Provide the (X, Y) coordinate of the cell's center where the given text is located.  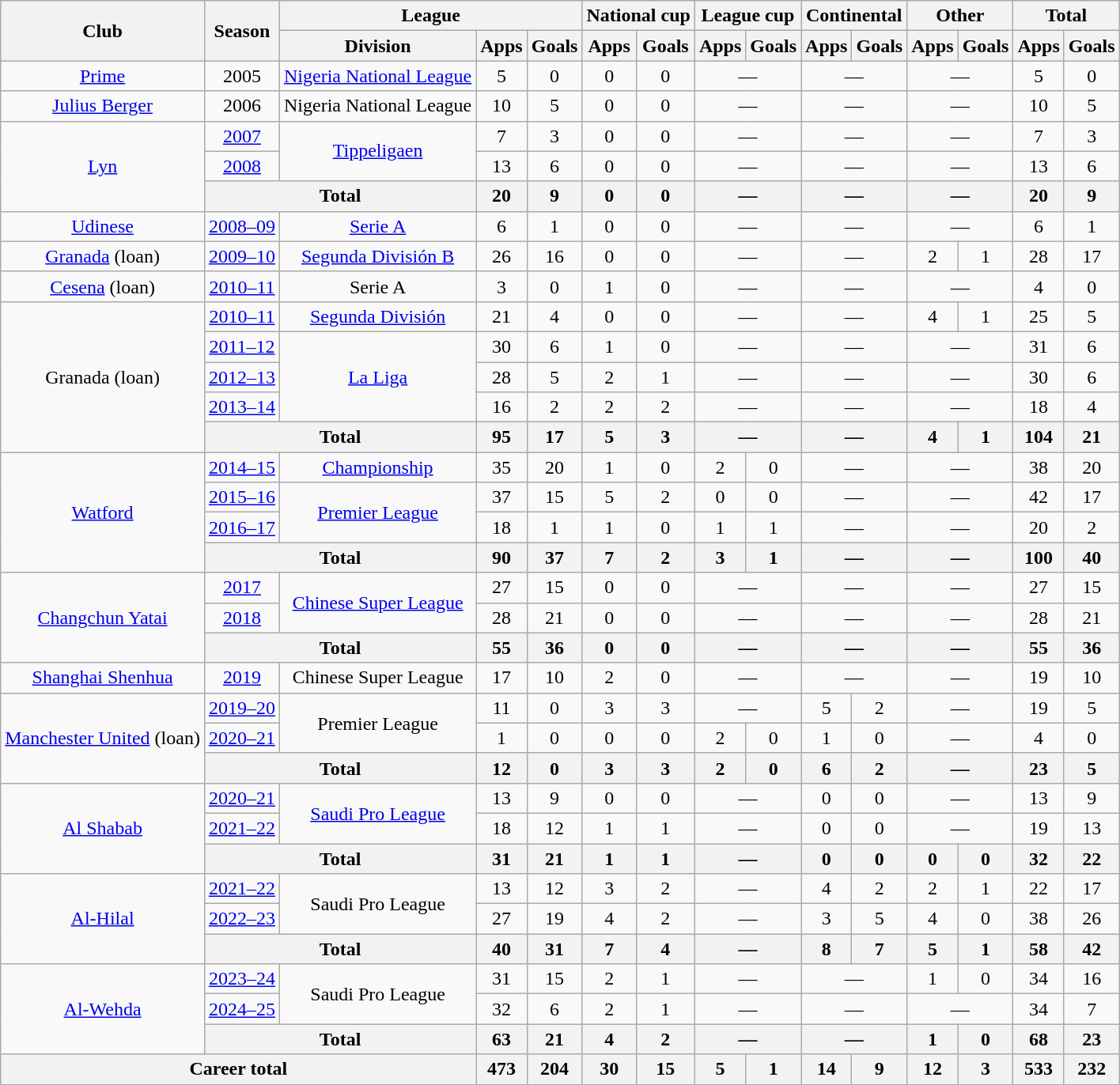
Changchun Yatai (103, 618)
2024–25 (242, 1009)
68 (1039, 1039)
Prime (103, 76)
25 (1039, 316)
Other (960, 16)
2012–13 (242, 377)
2016–17 (242, 527)
Continental (854, 16)
Career total (239, 1069)
National cup (638, 16)
8 (827, 949)
2017 (242, 588)
2008–09 (242, 226)
104 (1039, 437)
90 (501, 558)
473 (501, 1069)
Shanghai Shenhua (103, 678)
2022–23 (242, 919)
2011–12 (242, 346)
Udinese (103, 226)
2006 (242, 106)
2023–24 (242, 979)
Al-Hilal (103, 919)
2014–15 (242, 467)
63 (501, 1039)
95 (501, 437)
Watford (103, 512)
League (430, 16)
58 (1039, 949)
2009–10 (242, 256)
35 (501, 467)
2013–14 (242, 407)
Al Shabab (103, 828)
2005 (242, 76)
La Liga (377, 376)
11 (501, 708)
Division (377, 46)
Season (242, 31)
533 (1039, 1069)
Manchester United (loan) (103, 738)
Segunda División (377, 316)
204 (554, 1069)
Segunda División B (377, 256)
Lyn (103, 166)
100 (1039, 558)
2019 (242, 678)
2015–16 (242, 497)
Championship (377, 467)
2007 (242, 136)
2018 (242, 618)
2008 (242, 166)
Club (103, 31)
Julius Berger (103, 106)
232 (1092, 1069)
Tippeligaen (377, 151)
14 (827, 1069)
2019–20 (242, 708)
League cup (747, 16)
Cesena (loan) (103, 286)
Al-Wehda (103, 1009)
